Pinpoint the cell where the given text exists, returning its [X, Y] midpoint coordinate. 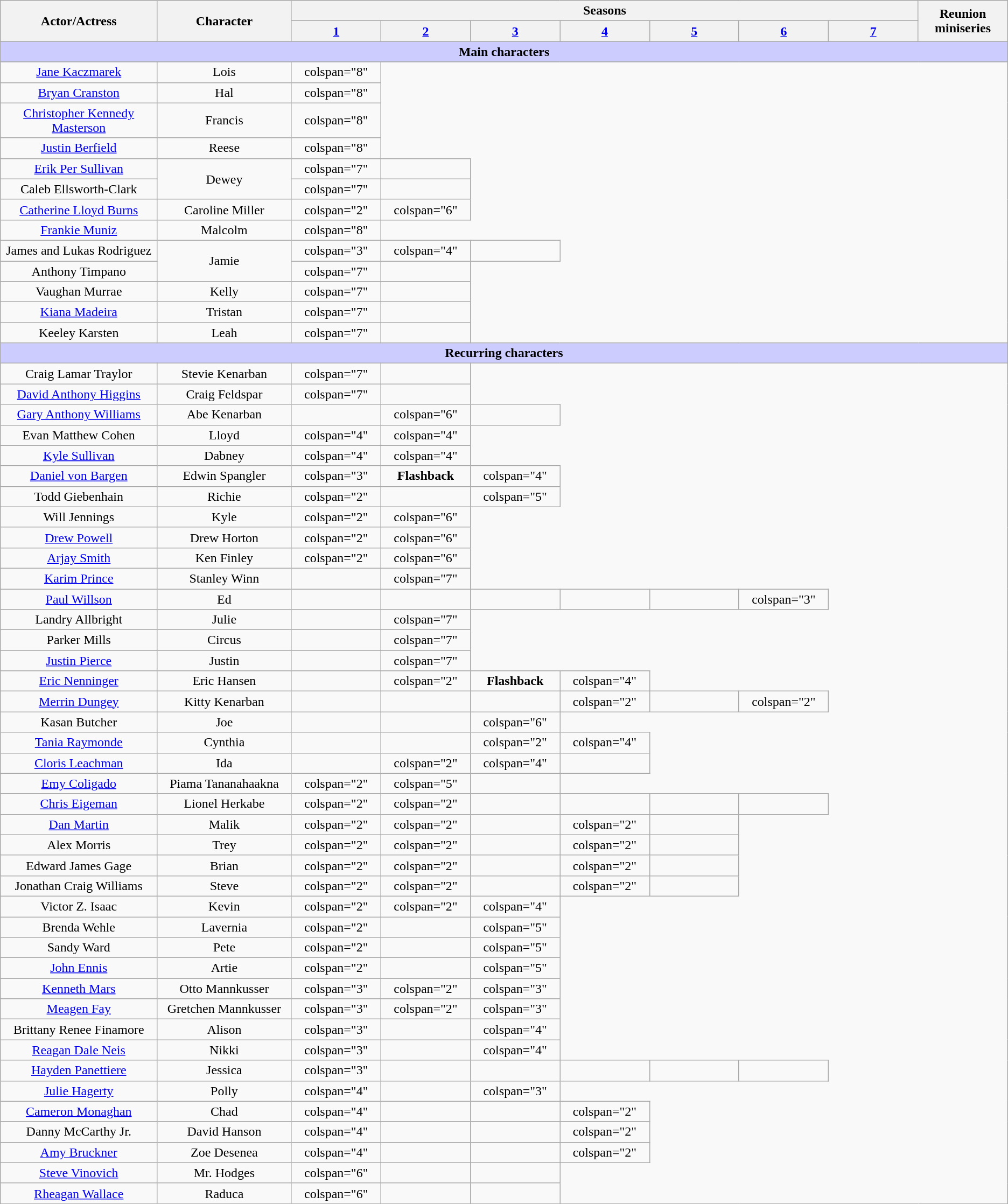
Frankie Muniz [79, 230]
David Anthony Higgins [79, 394]
Ida [224, 763]
Alex Morris [79, 845]
Justin Berfield [79, 148]
Main characters [504, 52]
Nikki [224, 1050]
Reagan Dale Neis [79, 1050]
4 [605, 31]
Pete [224, 948]
Brian [224, 865]
Erik Per Sullivan [79, 169]
Karim Prince [79, 578]
Trey [224, 845]
Richie [224, 496]
Amy Bruckner [79, 1152]
Tristan [224, 312]
James and Lukas Rodriguez [79, 250]
Eric Nenninger [79, 681]
Reunion miniseries [963, 21]
Drew Horton [224, 537]
Todd Giebenhain [79, 496]
Will Jennings [79, 517]
Meagen Fay [79, 1009]
Lloyd [224, 435]
Seasons [605, 11]
Malcolm [224, 230]
Rheagan Wallace [79, 1193]
Lionel Herkabe [224, 804]
Jessica [224, 1070]
Lois [224, 72]
Christopher Kennedy Masterson [79, 121]
Drew Powell [79, 537]
Brittany Renee Finamore [79, 1030]
Stanley Winn [224, 578]
Jamie [224, 261]
Francis [224, 121]
Dewey [224, 179]
Arjay Smith [79, 558]
Anthony Timpano [79, 271]
Zoe Desenea [224, 1152]
Cynthia [224, 743]
Sandy Ward [79, 948]
Malik [224, 824]
2 [425, 31]
Keeley Karsten [79, 333]
Circus [224, 640]
Ed [224, 599]
Kitty Kenarban [224, 702]
Alison [224, 1030]
Character [224, 21]
Caroline Miller [224, 209]
Jonathan Craig Williams [79, 886]
Craig Feldspar [224, 394]
Tania Raymonde [79, 743]
Julie Hagerty [79, 1091]
Steve [224, 886]
Piama Tananahaakna [224, 783]
5 [694, 31]
Actor/Actress [79, 21]
Kasan Butcher [79, 722]
Lavernia [224, 927]
1 [336, 31]
Landry Allbright [79, 620]
Cloris Leachman [79, 763]
John Ennis [79, 968]
Gary Anthony Williams [79, 415]
Evan Matthew Cohen [79, 435]
David Hanson [224, 1132]
Vaughan Murrae [79, 292]
Dan Martin [79, 824]
Ken Finley [224, 558]
Stevie Kenarban [224, 374]
Gretchen Mannkusser [224, 1009]
Hayden Panettiere [79, 1070]
Leah [224, 333]
Kiana Madeira [79, 312]
Cameron Monaghan [79, 1111]
Edwin Spangler [224, 476]
Kelly [224, 292]
Reese [224, 148]
Merrin Dungey [79, 702]
Artie [224, 968]
Brenda Wehle [79, 927]
Chad [224, 1111]
Justin Pierce [79, 661]
Eric Hansen [224, 681]
Caleb Ellsworth-Clark [79, 189]
Bryan Cranston [79, 93]
7 [873, 31]
Paul Willson [79, 599]
Kenneth Mars [79, 989]
Victor Z. Isaac [79, 906]
Otto Mannkusser [224, 989]
Kyle Sullivan [79, 456]
6 [783, 31]
Jane Kaczmarek [79, 72]
Parker Mills [79, 640]
Raduca [224, 1193]
Edward James Gage [79, 865]
Kyle [224, 517]
Recurring characters [504, 353]
Kevin [224, 906]
Catherine Lloyd Burns [79, 209]
Steve Vinovich [79, 1173]
Abe Kenarban [224, 415]
Daniel von Bargen [79, 476]
Joe [224, 722]
Danny McCarthy Jr. [79, 1132]
Julie [224, 620]
Emy Coligado [79, 783]
Chris Eigeman [79, 804]
Justin [224, 661]
Dabney [224, 456]
Mr. Hodges [224, 1173]
3 [515, 31]
Craig Lamar Traylor [79, 374]
Hal [224, 93]
Polly [224, 1091]
